Capture the cell that displays the provided text and extract its [X, Y] central coordinate. 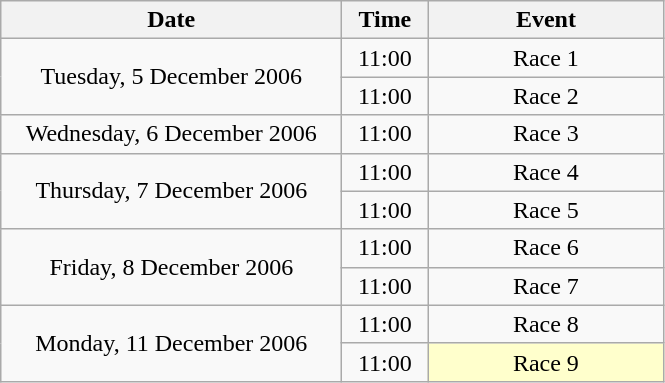
Tuesday, 5 December 2006 [172, 77]
Race 2 [546, 96]
Thursday, 7 December 2006 [172, 191]
Date [172, 20]
Race 3 [546, 134]
Event [546, 20]
Race 4 [546, 172]
Race 6 [546, 248]
Race 9 [546, 362]
Friday, 8 December 2006 [172, 267]
Monday, 11 December 2006 [172, 343]
Race 8 [546, 324]
Time [385, 20]
Wednesday, 6 December 2006 [172, 134]
Race 7 [546, 286]
Race 5 [546, 210]
Race 1 [546, 58]
